Locate the cell with the specified text and output its [X, Y] center coordinate. 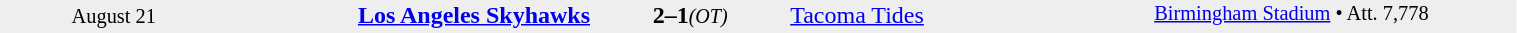
August 21 [114, 16]
Tacoma Tides [971, 15]
Birmingham Stadium • Att. 7,778 [1335, 16]
Los Angeles Skyhawks [410, 15]
2–1(OT) [690, 15]
